Pinpoint the cell where the given text exists, returning its (x, y) midpoint coordinate. 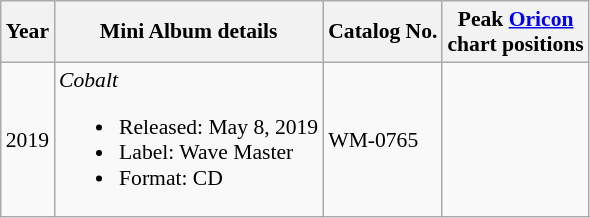
Peak Oricon chart positions (515, 32)
Catalog No. (382, 32)
WM-0765 (382, 140)
CobaltReleased: May 8, 2019Label: Wave MasterFormat: CD (188, 140)
Year (28, 32)
Mini Album details (188, 32)
2019 (28, 140)
